Locate the cell with the specified text and output its (X, Y) center coordinate. 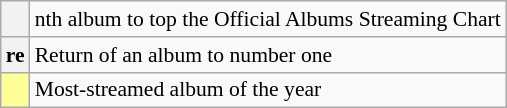
nth album to top the Official Albums Streaming Chart (268, 19)
Most-streamed album of the year (268, 90)
re (16, 55)
Return of an album to number one (268, 55)
